Return (x, y) of the center of cell containing provided text 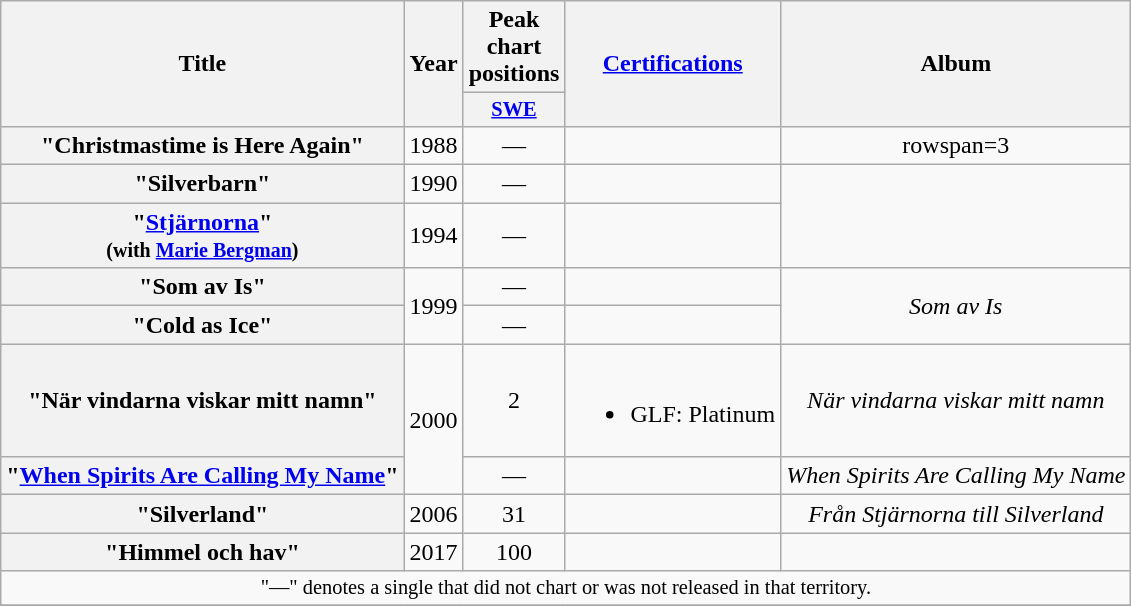
1990 (434, 184)
100 (514, 552)
"Himmel och hav" (202, 552)
Certifications (673, 64)
"Silverbarn" (202, 184)
Year (434, 64)
1988 (434, 145)
2000 (434, 420)
"—" denotes a single that did not chart or was not released in that territory. (566, 588)
"When Spirits Are Calling My Name" (202, 476)
Album (956, 64)
GLF: Platinum (673, 400)
"Stjärnorna"(with Marie Bergman) (202, 236)
2006 (434, 514)
2 (514, 400)
"Christmastime is Here Again" (202, 145)
1999 (434, 306)
"Cold as Ice" (202, 325)
"När vindarna viskar mitt namn" (202, 400)
Peak chart positions (514, 47)
"Silverland" (202, 514)
Från Stjärnorna till Silverland (956, 514)
2017 (434, 552)
1994 (434, 236)
rowspan=3 (956, 145)
31 (514, 514)
Som av Is (956, 306)
SWE (514, 110)
"Som av Is" (202, 287)
When Spirits Are Calling My Name (956, 476)
När vindarna viskar mitt namn (956, 400)
Title (202, 64)
